Scan for the cell matching the given text and deliver its [x, y] coordinate at center. 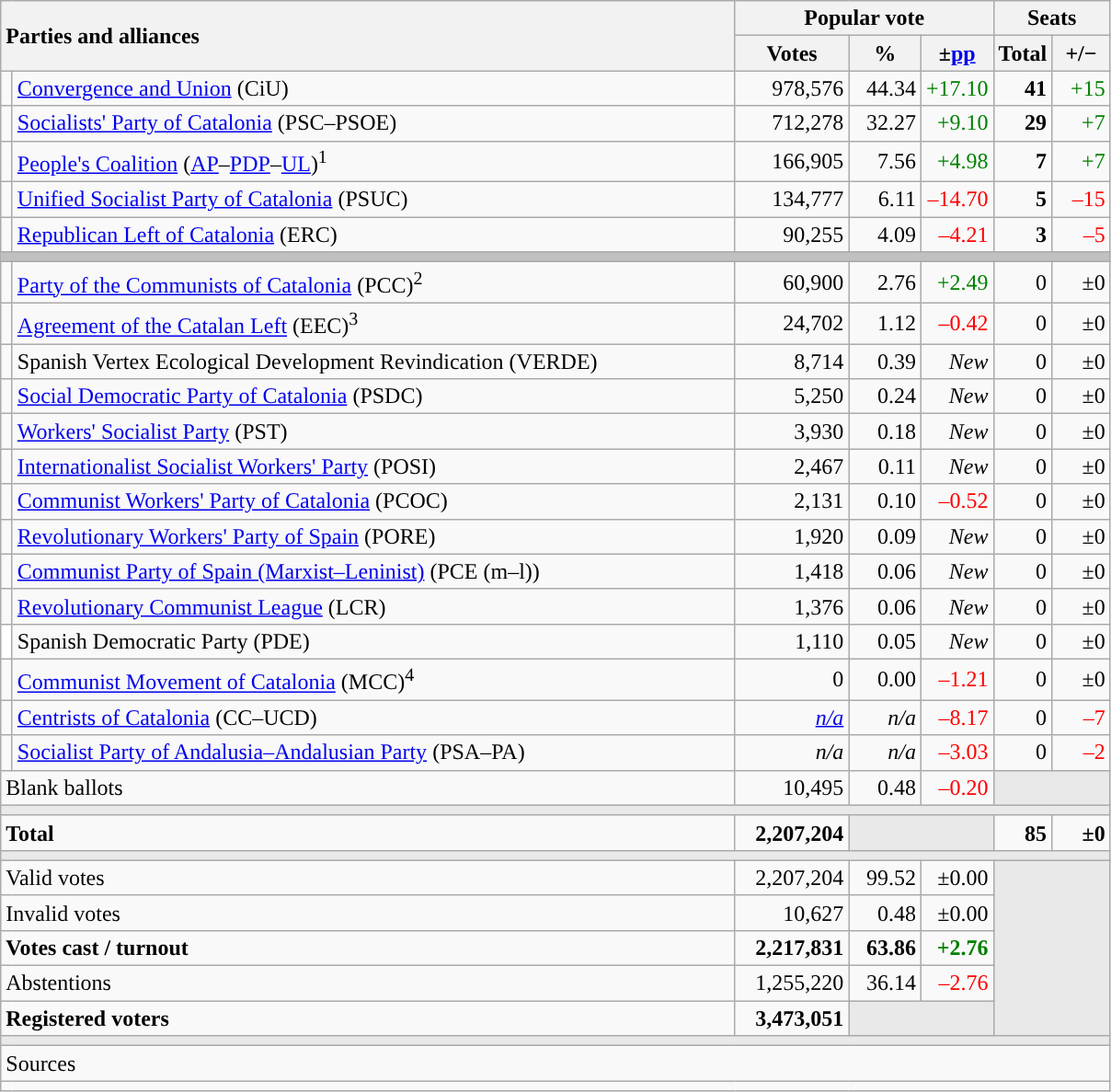
10,627 [792, 913]
Unified Socialist Party of Catalonia (PSUC) [373, 200]
Invalid votes [368, 913]
Party of the Communists of Catalonia (PCC)2 [373, 283]
Votes cast / turnout [368, 948]
29 [1023, 123]
24,702 [792, 324]
+2.49 [956, 283]
Internationalist Socialist Workers' Party (POSI) [373, 466]
2.76 [885, 283]
% [885, 53]
0.39 [885, 362]
+17.10 [956, 88]
1,110 [792, 641]
+9.10 [956, 123]
134,777 [792, 200]
0.11 [885, 466]
Revolutionary Communist League (LCR) [373, 606]
5 [1023, 200]
1,376 [792, 606]
1,920 [792, 536]
–14.70 [956, 200]
Communist Workers' Party of Catalonia (PCOC) [373, 501]
–2.76 [956, 983]
Spanish Vertex Ecological Development Revindication (VERDE) [373, 362]
Registered voters [368, 1018]
3 [1023, 235]
Valid votes [368, 878]
Social Democratic Party of Catalonia (PSDC) [373, 397]
0.05 [885, 641]
–2 [1082, 753]
2,131 [792, 501]
Workers' Socialist Party (PST) [373, 431]
8,714 [792, 362]
–5 [1082, 235]
85 [1023, 833]
Communist Movement of Catalonia (MCC)4 [373, 679]
1,255,220 [792, 983]
1.12 [885, 324]
Votes [792, 53]
–0.52 [956, 501]
0.18 [885, 431]
+/− [1082, 53]
32.27 [885, 123]
712,278 [792, 123]
99.52 [885, 878]
Centrists of Catalonia (CC–UCD) [373, 718]
Communist Party of Spain (Marxist–Leninist) (PCE (m–l)) [373, 571]
0.09 [885, 536]
+4.98 [956, 162]
5,250 [792, 397]
166,905 [792, 162]
0.00 [885, 679]
+2.76 [956, 948]
7.56 [885, 162]
2,467 [792, 466]
People's Coalition (AP–PDP–UL)1 [373, 162]
41 [1023, 88]
±pp [956, 53]
Sources [555, 1063]
63.86 [885, 948]
–0.42 [956, 324]
–4.21 [956, 235]
Blank ballots [368, 787]
Agreement of the Catalan Left (EEC)3 [373, 324]
Abstentions [368, 983]
60,900 [792, 283]
–7 [1082, 718]
Republican Left of Catalonia (ERC) [373, 235]
3,473,051 [792, 1018]
Revolutionary Workers' Party of Spain (PORE) [373, 536]
36.14 [885, 983]
–0.20 [956, 787]
Seats [1052, 18]
Socialists' Party of Catalonia (PSC–PSOE) [373, 123]
3,930 [792, 431]
44.34 [885, 88]
–1.21 [956, 679]
Socialist Party of Andalusia–Andalusian Party (PSA–PA) [373, 753]
Popular vote [865, 18]
–15 [1082, 200]
90,255 [792, 235]
4.09 [885, 235]
+15 [1082, 88]
978,576 [792, 88]
1,418 [792, 571]
Parties and alliances [368, 36]
0.10 [885, 501]
6.11 [885, 200]
Convergence and Union (CiU) [373, 88]
7 [1023, 162]
–3.03 [956, 753]
Spanish Democratic Party (PDE) [373, 641]
–8.17 [956, 718]
0.24 [885, 397]
10,495 [792, 787]
2,217,831 [792, 948]
